Scan for the cell matching the given text and deliver its (X, Y) coordinate at center. 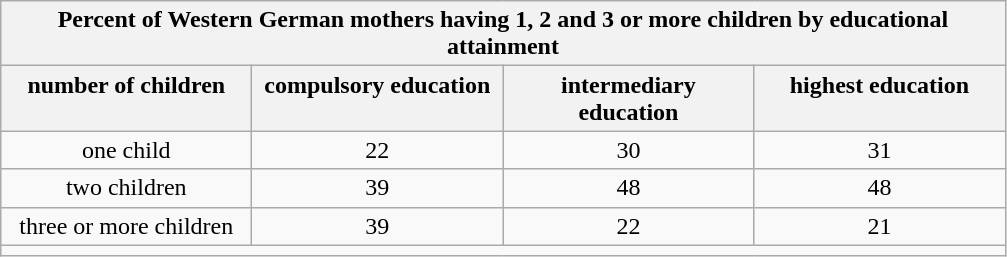
three or more children (126, 226)
30 (628, 150)
two children (126, 188)
compulsory education (378, 98)
one child (126, 150)
Percent of Western German mothers having 1, 2 and 3 or more children by educational attainment (503, 34)
21 (880, 226)
highest education (880, 98)
31 (880, 150)
intermediary education (628, 98)
number of children (126, 98)
